Capture the cell that displays the provided text and extract its (X, Y) central coordinate. 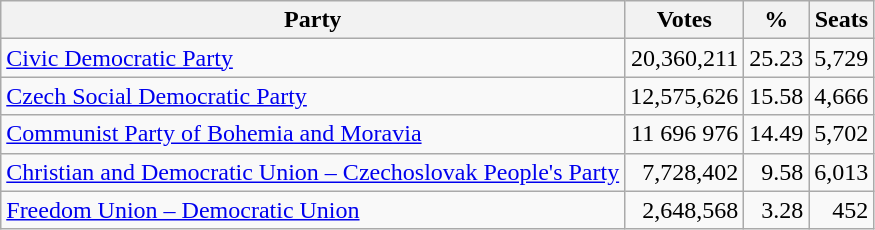
Freedom Union – Democratic Union (313, 210)
Party (313, 20)
Christian and Democratic Union – Czechoslovak People's Party (313, 172)
5,729 (842, 58)
9.58 (776, 172)
4,666 (842, 96)
5,702 (842, 134)
Civic Democratic Party (313, 58)
Czech Social Democratic Party (313, 96)
3.28 (776, 210)
2,648,568 (684, 210)
Seats (842, 20)
6,013 (842, 172)
% (776, 20)
20,360,211 (684, 58)
12,575,626 (684, 96)
11 696 976 (684, 134)
Votes (684, 20)
Communist Party of Bohemia and Moravia (313, 134)
25.23 (776, 58)
452 (842, 210)
15.58 (776, 96)
14.49 (776, 134)
7,728,402 (684, 172)
